Extract the (x, y) coordinate from the center of the cell holding the provided text.  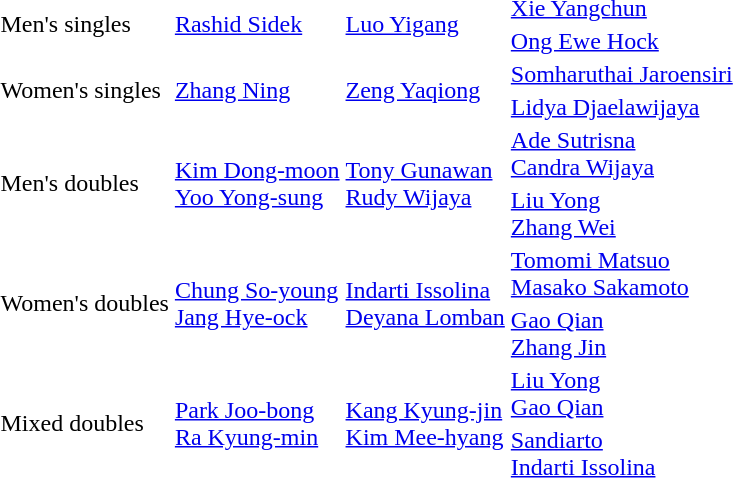
Chung So-young Jang Hye-ock (257, 304)
Indarti Issolina Deyana Lomban (425, 304)
Zeng Yaqiong (425, 90)
Tony Gunawan Rudy Wijaya (425, 184)
Zhang Ning (257, 90)
Kim Dong-moon Yoo Yong-sung (257, 184)
